Provide the (X, Y) coordinate of the cell's center where the given text is located.  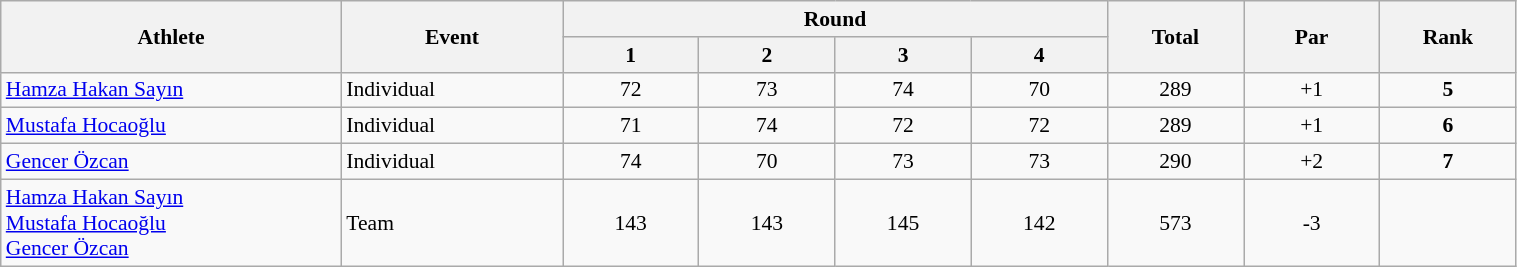
71 (631, 126)
Athlete (171, 36)
Rank (1448, 36)
145 (903, 222)
1 (631, 55)
Team (452, 222)
Total (1175, 36)
Par (1312, 36)
290 (1175, 162)
5 (1448, 90)
142 (1039, 222)
Hamza Hakan Sayın (171, 90)
573 (1175, 222)
4 (1039, 55)
Mustafa Hocaoğlu (171, 126)
Gencer Özcan (171, 162)
2 (767, 55)
+2 (1312, 162)
3 (903, 55)
Hamza Hakan SayınMustafa HocaoğluGencer Özcan (171, 222)
Event (452, 36)
Round (836, 19)
7 (1448, 162)
6 (1448, 126)
-3 (1312, 222)
